Determine the [x, y] coordinate at the center of the cell enclosing the given text.  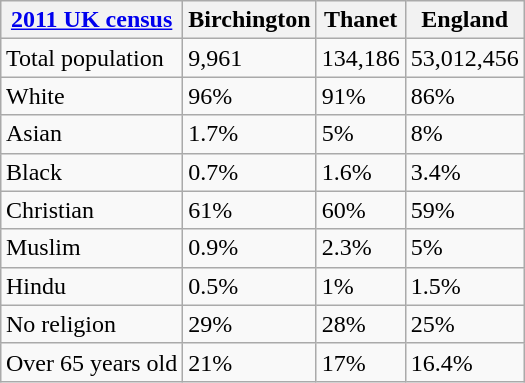
1% [360, 286]
8% [464, 134]
96% [250, 96]
Total population [91, 58]
0.5% [250, 286]
1.6% [360, 172]
21% [250, 362]
Asian [91, 134]
0.7% [250, 172]
61% [250, 210]
White [91, 96]
16.4% [464, 362]
No religion [91, 324]
134,186 [360, 58]
1.7% [250, 134]
2011 UK census [91, 20]
Muslim [91, 248]
91% [360, 96]
29% [250, 324]
3.4% [464, 172]
Black [91, 172]
0.9% [250, 248]
25% [464, 324]
60% [360, 210]
2.3% [360, 248]
Over 65 years old [91, 362]
Thanet [360, 20]
1.5% [464, 286]
Hindu [91, 286]
86% [464, 96]
28% [360, 324]
9,961 [250, 58]
59% [464, 210]
17% [360, 362]
England [464, 20]
Birchington [250, 20]
Christian [91, 210]
53,012,456 [464, 58]
